Scan for the cell matching the given text and deliver its [X, Y] coordinate at center. 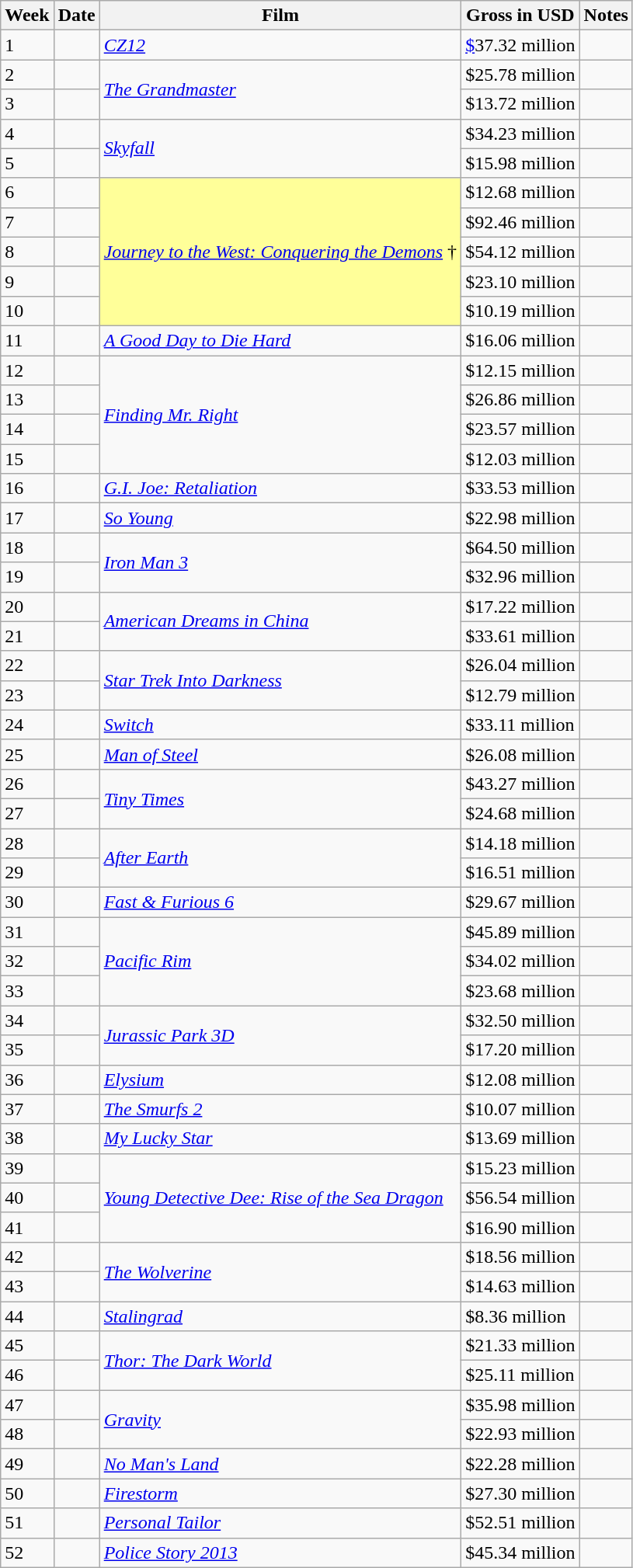
Journey to the West: Conquering the Demons † [280, 252]
$22.93 million [520, 1434]
$32.50 million [520, 1020]
$13.72 million [520, 104]
$23.57 million [520, 429]
21 [27, 636]
Iron Man 3 [280, 562]
$15.98 million [520, 163]
36 [27, 1080]
$92.46 million [520, 222]
45 [27, 1346]
52 [27, 1552]
$12.79 million [520, 695]
14 [27, 429]
After Earth [280, 857]
Gross in USD [520, 16]
40 [27, 1198]
Pacific Rim [280, 961]
Personal Tailor [280, 1523]
24 [27, 725]
$22.28 million [520, 1464]
Notes [606, 16]
$34.23 million [520, 134]
Elysium [280, 1080]
$25.78 million [520, 75]
$33.53 million [520, 488]
9 [27, 281]
29 [27, 873]
$16.51 million [520, 873]
Jurassic Park 3D [280, 1035]
Skyfall [280, 148]
$10.07 million [520, 1109]
So Young [280, 518]
Gravity [280, 1420]
41 [27, 1227]
13 [27, 400]
The Wolverine [280, 1271]
$16.90 million [520, 1227]
$33.11 million [520, 725]
$14.63 million [520, 1286]
42 [27, 1257]
$26.08 million [520, 754]
Stalingrad [280, 1316]
35 [27, 1050]
Film [280, 16]
$35.98 million [520, 1405]
$14.18 million [520, 843]
47 [27, 1405]
A Good Day to Die Hard [280, 340]
American Dreams in China [280, 621]
$27.30 million [520, 1493]
The Smurfs 2 [280, 1109]
15 [27, 459]
$12.15 million [520, 370]
$56.54 million [520, 1198]
$17.22 million [520, 607]
$24.68 million [520, 813]
$26.86 million [520, 400]
$25.11 million [520, 1375]
25 [27, 754]
19 [27, 577]
Firestorm [280, 1493]
5 [27, 163]
$8.36 million [520, 1316]
CZ12 [280, 45]
$22.98 million [520, 518]
$12.68 million [520, 193]
43 [27, 1286]
Fast & Furious 6 [280, 902]
The Grandmaster [280, 89]
33 [27, 991]
28 [27, 843]
51 [27, 1523]
34 [27, 1020]
30 [27, 902]
Star Trek Into Darkness [280, 680]
Week [27, 16]
3 [27, 104]
$32.96 million [520, 577]
32 [27, 961]
8 [27, 252]
$45.89 million [520, 932]
10 [27, 311]
Man of Steel [280, 754]
26 [27, 784]
23 [27, 695]
17 [27, 518]
$34.02 million [520, 961]
$10.19 million [520, 311]
No Man's Land [280, 1464]
11 [27, 340]
$13.69 million [520, 1139]
$54.12 million [520, 252]
Young Detective Dee: Rise of the Sea Dragon [280, 1198]
50 [27, 1493]
$26.04 million [520, 666]
Date [76, 16]
49 [27, 1464]
48 [27, 1434]
2 [27, 75]
22 [27, 666]
$43.27 million [520, 784]
$45.34 million [520, 1552]
18 [27, 548]
$21.33 million [520, 1346]
Tiny Times [280, 798]
My Lucky Star [280, 1139]
Thor: The Dark World [280, 1361]
$12.08 million [520, 1080]
$52.51 million [520, 1523]
Finding Mr. Right [280, 415]
Police Story 2013 [280, 1552]
31 [27, 932]
7 [27, 222]
39 [27, 1168]
$37.32 million [520, 45]
20 [27, 607]
16 [27, 488]
38 [27, 1139]
$23.68 million [520, 991]
27 [27, 813]
4 [27, 134]
6 [27, 193]
46 [27, 1375]
$18.56 million [520, 1257]
$16.06 million [520, 340]
Switch [280, 725]
$12.03 million [520, 459]
$33.61 million [520, 636]
$17.20 million [520, 1050]
1 [27, 45]
$15.23 million [520, 1168]
37 [27, 1109]
44 [27, 1316]
$64.50 million [520, 548]
12 [27, 370]
$23.10 million [520, 281]
G.I. Joe: Retaliation [280, 488]
$29.67 million [520, 902]
